Provide the (X, Y) coordinate of the cell's center where the given text is located.  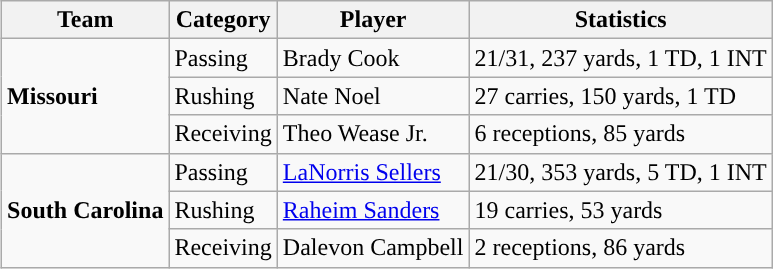
Statistics (620, 20)
Nate Noel (373, 96)
27 carries, 150 yards, 1 TD (620, 96)
LaNorris Sellers (373, 172)
Category (223, 20)
6 receptions, 85 yards (620, 134)
Raheim Sanders (373, 210)
Team (86, 20)
Missouri (86, 96)
19 carries, 53 yards (620, 210)
2 receptions, 86 yards (620, 248)
Theo Wease Jr. (373, 134)
South Carolina (86, 210)
21/30, 353 yards, 5 TD, 1 INT (620, 172)
Player (373, 20)
Dalevon Campbell (373, 248)
21/31, 237 yards, 1 TD, 1 INT (620, 58)
Brady Cook (373, 58)
